Provide the [x, y] coordinate of the cell's center where the given text is located.  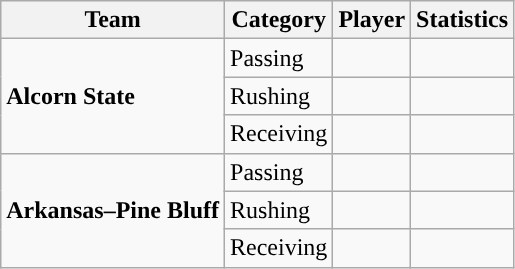
Arkansas–Pine Bluff [113, 210]
Team [113, 20]
Category [279, 20]
Statistics [462, 20]
Alcorn State [113, 96]
Player [372, 20]
